Scan for the cell matching the given text and deliver its [X, Y] coordinate at center. 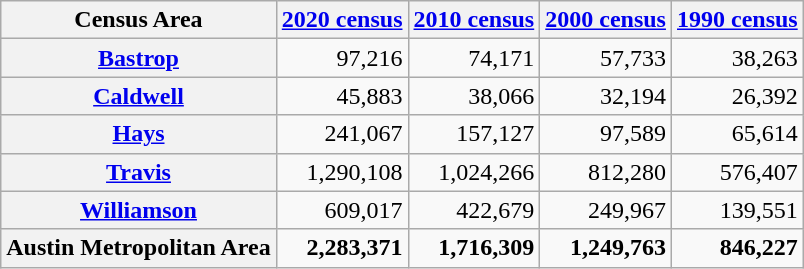
Austin Metropolitan Area [139, 248]
812,280 [606, 172]
97,589 [606, 134]
26,392 [737, 96]
65,614 [737, 134]
1,024,266 [474, 172]
139,551 [737, 210]
2020 census [342, 20]
609,017 [342, 210]
38,066 [474, 96]
Census Area [139, 20]
2,283,371 [342, 248]
Williamson [139, 210]
Caldwell [139, 96]
74,171 [474, 58]
2010 census [474, 20]
157,127 [474, 134]
576,407 [737, 172]
422,679 [474, 210]
2000 census [606, 20]
1,249,763 [606, 248]
38,263 [737, 58]
Hays [139, 134]
1,716,309 [474, 248]
1990 census [737, 20]
Bastrop [139, 58]
241,067 [342, 134]
Travis [139, 172]
32,194 [606, 96]
846,227 [737, 248]
57,733 [606, 58]
249,967 [606, 210]
1,290,108 [342, 172]
45,883 [342, 96]
97,216 [342, 58]
